Extract the (x, y) coordinate from the center of the cell holding the provided text.  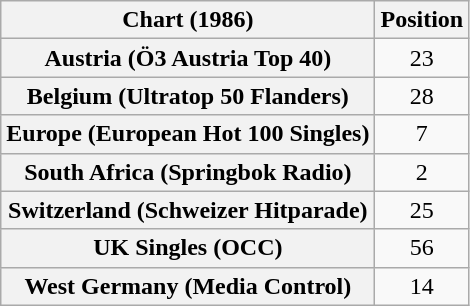
28 (422, 96)
56 (422, 248)
UK Singles (OCC) (188, 248)
Position (422, 20)
14 (422, 286)
Chart (1986) (188, 20)
West Germany (Media Control) (188, 286)
Europe (European Hot 100 Singles) (188, 134)
2 (422, 172)
Belgium (Ultratop 50 Flanders) (188, 96)
23 (422, 58)
South Africa (Springbok Radio) (188, 172)
7 (422, 134)
Austria (Ö3 Austria Top 40) (188, 58)
Switzerland (Schweizer Hitparade) (188, 210)
25 (422, 210)
